Pinpoint the cell where the given text exists, returning its [X, Y] midpoint coordinate. 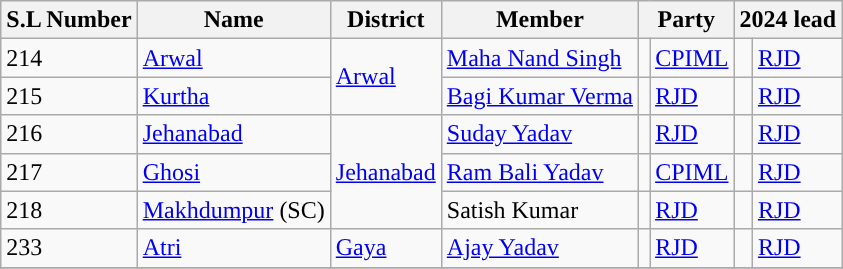
218 [69, 210]
Kurtha [234, 96]
S.L Number [69, 20]
2024 lead [788, 20]
Party [686, 20]
215 [69, 96]
Ajay Yadav [540, 248]
District [386, 20]
Makhdumpur (SC) [234, 210]
216 [69, 134]
Bagi Kumar Verma [540, 96]
Name [234, 20]
Ghosi [234, 172]
Gaya [386, 248]
Suday Yadav [540, 134]
Maha Nand Singh [540, 58]
217 [69, 172]
Member [540, 20]
214 [69, 58]
Satish Kumar [540, 210]
233 [69, 248]
Ram Bali Yadav [540, 172]
Atri [234, 248]
